Locate the cell with the specified text and output its [x, y] center coordinate. 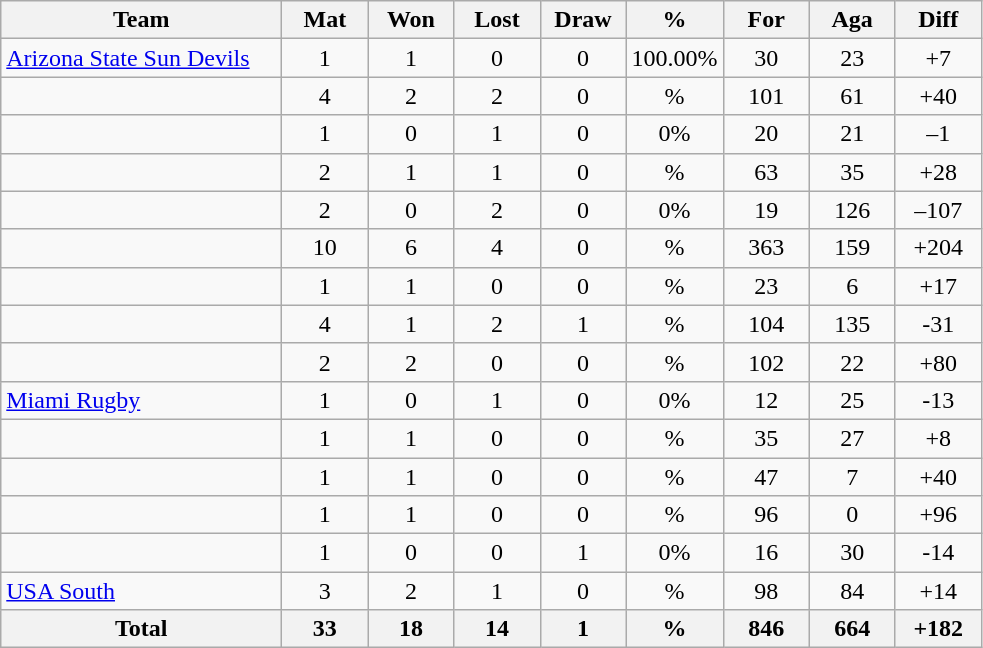
22 [852, 362]
+96 [938, 515]
+14 [938, 591]
Mat [325, 20]
12 [766, 400]
135 [852, 324]
664 [852, 629]
For [766, 20]
-31 [938, 324]
Aga [852, 20]
18 [411, 629]
Draw [583, 20]
14 [497, 629]
-13 [938, 400]
61 [852, 96]
98 [766, 591]
Lost [497, 20]
Arizona State Sun Devils [142, 58]
–1 [938, 134]
159 [852, 248]
96 [766, 515]
84 [852, 591]
27 [852, 438]
63 [766, 172]
101 [766, 96]
Diff [938, 20]
25 [852, 400]
47 [766, 477]
846 [766, 629]
126 [852, 210]
+7 [938, 58]
102 [766, 362]
7 [852, 477]
363 [766, 248]
104 [766, 324]
33 [325, 629]
21 [852, 134]
USA South [142, 591]
16 [766, 553]
19 [766, 210]
Won [411, 20]
Total [142, 629]
+8 [938, 438]
Miami Rugby [142, 400]
Team [142, 20]
20 [766, 134]
+204 [938, 248]
–107 [938, 210]
+28 [938, 172]
10 [325, 248]
+17 [938, 286]
-14 [938, 553]
3 [325, 591]
+182 [938, 629]
+80 [938, 362]
100.00% [674, 58]
